Return the [x, y] coordinate for the center point of the cell that contains the specified text.  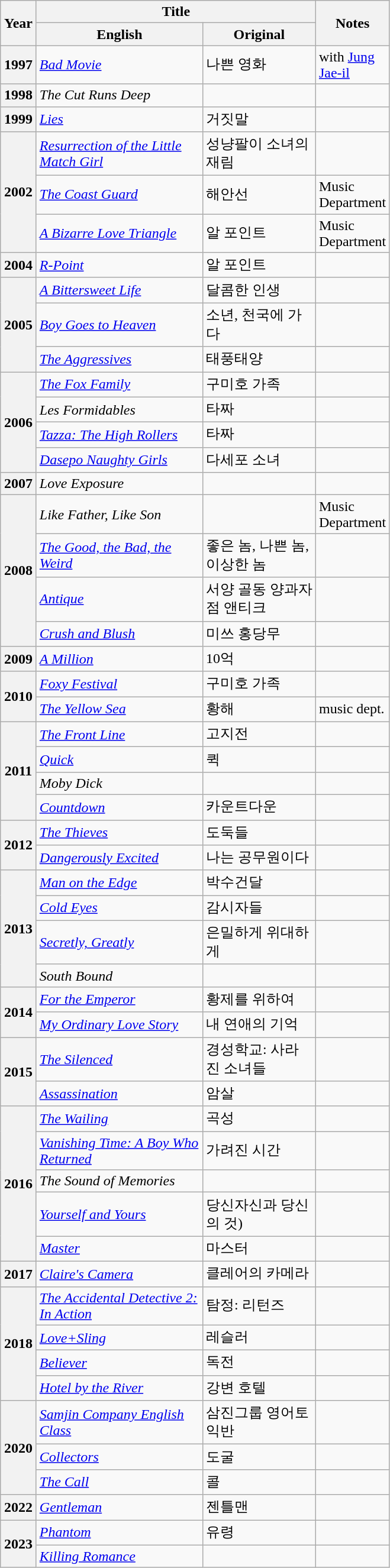
South Bound [120, 975]
암살 [259, 1094]
Title [176, 12]
유령 [259, 1533]
가려진 시간 [259, 1151]
콜 [259, 1482]
2007 [19, 484]
Year [19, 23]
A Million [120, 659]
곡성 [259, 1119]
서양 골동 양과자점 앤티크 [259, 599]
Phantom [120, 1533]
2011 [19, 771]
The Wailing [120, 1119]
Dasepo Naughty Girls [120, 460]
2018 [19, 1344]
The Sound of Memories [120, 1181]
나쁜 영화 [259, 65]
Moby Dick [120, 783]
Notes [352, 23]
2002 [19, 192]
Love+Sling [120, 1338]
Les Formidables [120, 409]
고지전 [259, 735]
Believer [120, 1363]
강변 호텔 [259, 1388]
2014 [19, 1011]
with Jung Jae-il [352, 65]
Vanishing Time: A Boy Who Returned [120, 1151]
Tazza: The High Rollers [120, 435]
Killing Romance [120, 1556]
클레어의 카메라 [259, 1274]
The Call [120, 1482]
Quick [120, 759]
마스터 [259, 1249]
2006 [19, 422]
황제를 위하여 [259, 1000]
Cold Eyes [120, 909]
도굴 [259, 1457]
달콤한 인생 [259, 290]
다세포 소녀 [259, 460]
Original [259, 34]
소년, 천국에 가다 [259, 325]
Antique [120, 599]
2020 [19, 1448]
Dangerously Excited [120, 858]
The Thieves [120, 833]
For the Emperor [120, 1000]
성냥팔이 소녀의 재림 [259, 154]
Bad Movie [120, 65]
Crush and Blush [120, 634]
1999 [19, 119]
English [120, 34]
Hotel by the River [120, 1388]
Collectors [120, 1457]
2017 [19, 1274]
Like Father, Like Son [120, 515]
카운트다운 [259, 807]
Secretly, Greatly [120, 942]
My Ordinary Love Story [120, 1024]
Boy Goes to Heaven [120, 325]
Man on the Edge [120, 882]
2013 [19, 929]
Samjin Company English Class [120, 1422]
삼진그룹 영어토익반 [259, 1422]
레슬러 [259, 1338]
1997 [19, 65]
Gentleman [120, 1507]
경성학교: 사라진 소녀들 [259, 1059]
Assassination [120, 1094]
Claire's Camera [120, 1274]
2004 [19, 265]
2023 [19, 1544]
2016 [19, 1184]
The Yellow Sea [120, 710]
The Aggressives [120, 360]
나는 공무원이다 [259, 858]
The Front Line [120, 735]
A Bizarre Love Triangle [120, 233]
도둑들 [259, 833]
2005 [19, 324]
황해 [259, 710]
2022 [19, 1507]
2008 [19, 571]
The Good, the Bad, the Weird [120, 555]
2010 [19, 697]
감시자들 [259, 909]
2012 [19, 845]
The Silenced [120, 1059]
Yourself and Yours [120, 1214]
The Cut Runs Deep [120, 95]
내 연애의 기억 [259, 1024]
The Fox Family [120, 384]
10억 [259, 659]
Lies [120, 119]
독전 [259, 1363]
거짓말 [259, 119]
music dept. [352, 710]
해안선 [259, 195]
The Accidental Detective 2: In Action [120, 1306]
Master [120, 1249]
Foxy Festival [120, 684]
태풍태양 [259, 360]
탐정: 리턴즈 [259, 1306]
좋은 놈, 나쁜 놈, 이상한 놈 [259, 555]
Resurrection of the Little Match Girl [120, 154]
당신자신과 당신의 것) [259, 1214]
The Coast Guard [120, 195]
미쓰 홍당무 [259, 634]
A Bittersweet Life [120, 290]
2009 [19, 659]
2015 [19, 1072]
은밀하게 위대하게 [259, 942]
R-Point [120, 265]
Love Exposure [120, 484]
박수건달 [259, 882]
젠틀맨 [259, 1507]
퀵 [259, 759]
Countdown [120, 807]
1998 [19, 95]
